Detect which cell encompasses the target text, then output its (X, Y) center coordinate. 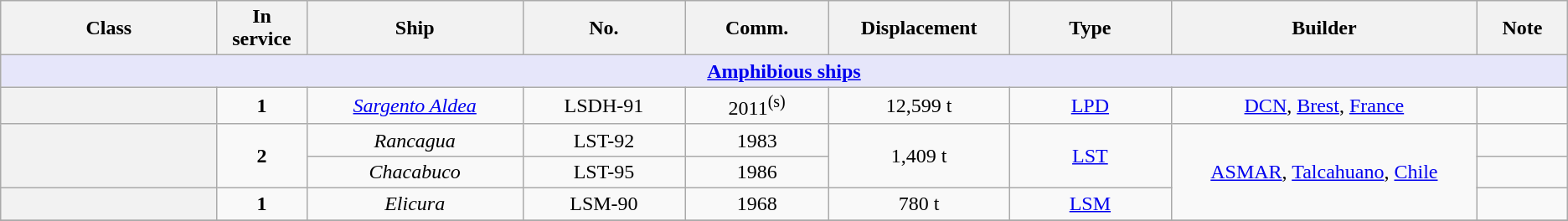
LST-95 (603, 172)
Displacement (920, 28)
1,409 t (920, 156)
Note (1523, 28)
LST (1091, 156)
Rancagua (415, 140)
LSM (1091, 204)
Amphibious ships (784, 71)
LPD (1091, 105)
1983 (757, 140)
ASMAR, Talcahuano, Chile (1324, 172)
DCN, Brest, France (1324, 105)
Builder (1324, 28)
LST-92 (603, 140)
Ship (415, 28)
12,599 t (920, 105)
1968 (757, 204)
No. (603, 28)
Elicura (415, 204)
1986 (757, 172)
2 (261, 156)
Sargento Aldea (415, 105)
Chacabuco (415, 172)
2011(s) (757, 105)
LSM-90 (603, 204)
780 t (920, 204)
In service (261, 28)
Type (1091, 28)
Comm. (757, 28)
LSDH-91 (603, 105)
Class (109, 28)
